Output the [X, Y] coordinate of the center of the cell containing the given text.  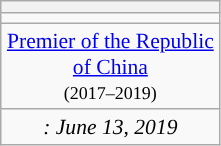
Premier of the Republic of China (2017–2019) [110, 66]
: June 13, 2019 [110, 128]
